For the text-containing cell, return its midpoint in (X, Y) coordinate format. 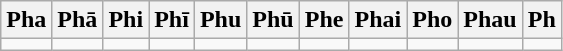
Phe (324, 20)
Phau (490, 20)
Phā (78, 20)
Phi (126, 20)
Phī (172, 20)
Phai (378, 20)
Phu (220, 20)
Pho (432, 20)
Phū (273, 20)
Ph (542, 20)
Pha (26, 20)
